Detect which cell encompasses the target text, then output its [X, Y] center coordinate. 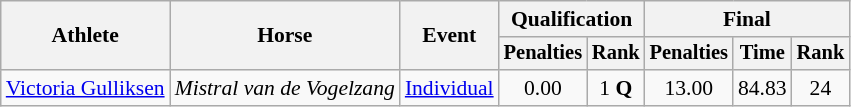
Event [450, 36]
0.00 [543, 88]
Individual [450, 88]
Mistral van de Vogelzang [285, 88]
84.83 [762, 88]
24 [821, 88]
1 Q [616, 88]
Time [762, 54]
13.00 [689, 88]
Qualification [572, 19]
Final [748, 19]
Victoria Gulliksen [86, 88]
Athlete [86, 36]
Horse [285, 36]
